Extract the (X, Y) coordinate from the center of the cell holding the provided text.  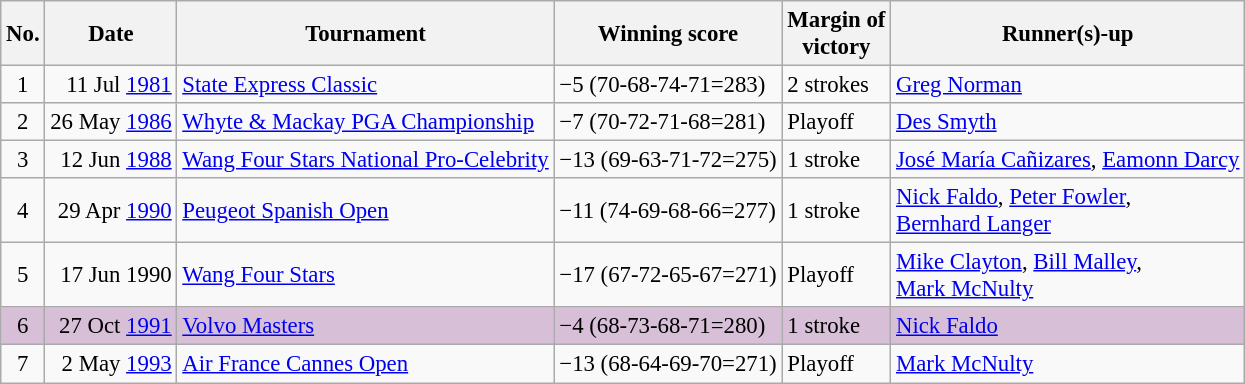
Volvo Masters (366, 327)
5 (23, 276)
1 (23, 85)
27 Oct 1991 (111, 327)
4 (23, 210)
17 Jun 1990 (111, 276)
José María Cañizares, Eamonn Darcy (1068, 160)
−13 (68-64-69-70=271) (668, 364)
Tournament (366, 34)
3 (23, 160)
7 (23, 364)
2 strokes (836, 85)
−5 (70-68-74-71=283) (668, 85)
Greg Norman (1068, 85)
−13 (69-63-71-72=275) (668, 160)
26 May 1986 (111, 122)
Peugeot Spanish Open (366, 210)
Nick Faldo (1068, 327)
Des Smyth (1068, 122)
Runner(s)-up (1068, 34)
No. (23, 34)
Mark McNulty (1068, 364)
−4 (68-73-68-71=280) (668, 327)
2 (23, 122)
Whyte & Mackay PGA Championship (366, 122)
29 Apr 1990 (111, 210)
Air France Cannes Open (366, 364)
−7 (70-72-71-68=281) (668, 122)
2 May 1993 (111, 364)
6 (23, 327)
12 Jun 1988 (111, 160)
11 Jul 1981 (111, 85)
−11 (74-69-68-66=277) (668, 210)
Winning score (668, 34)
Margin ofvictory (836, 34)
State Express Classic (366, 85)
Wang Four Stars National Pro-Celebrity (366, 160)
Date (111, 34)
Wang Four Stars (366, 276)
Nick Faldo, Peter Fowler, Bernhard Langer (1068, 210)
−17 (67-72-65-67=271) (668, 276)
Mike Clayton, Bill Malley, Mark McNulty (1068, 276)
